Extract the [X, Y] coordinate from the center of the cell holding the provided text.  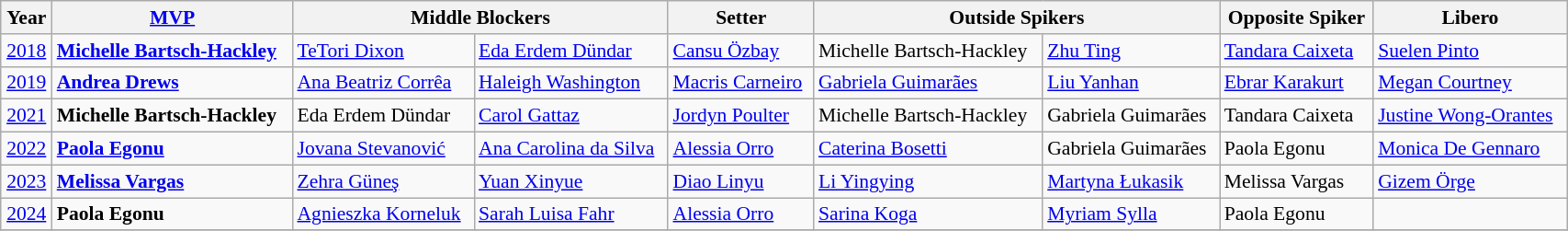
Libero [1470, 17]
Li Yingying [928, 181]
Outside Spikers [1017, 17]
Ana Carolina da Silva [571, 149]
Carol Gattaz [571, 116]
2019 [27, 83]
Megan Courtney [1470, 83]
Diao Linyu [740, 181]
Yuan Xinyue [571, 181]
2018 [27, 51]
Justine Wong-Orantes [1470, 116]
2023 [27, 181]
Andrea Drews [173, 83]
Agnieszka Korneluk [383, 214]
Jordyn Poulter [740, 116]
Liu Yanhan [1132, 83]
Myriam Sylla [1132, 214]
Ebrar Karakurt [1297, 83]
Macris Carneiro [740, 83]
2021 [27, 116]
Zehra Güneş [383, 181]
Middle Blockers [479, 17]
Year [27, 17]
Caterina Bosetti [928, 149]
2022 [27, 149]
MVP [173, 17]
Monica De Gennaro [1470, 149]
Gizem Örge [1470, 181]
TeTori Dixon [383, 51]
Opposite Spiker [1297, 17]
Sarah Luisa Fahr [571, 214]
Haleigh Washington [571, 83]
2024 [27, 214]
Setter [740, 17]
Martyna Łukasik [1132, 181]
Cansu Özbay [740, 51]
Zhu Ting [1132, 51]
Suelen Pinto [1470, 51]
Jovana Stevanović [383, 149]
Ana Beatriz Corrêa [383, 83]
Sarina Koga [928, 214]
